Return the [x, y] coordinate for the center point of the cell that contains the specified text.  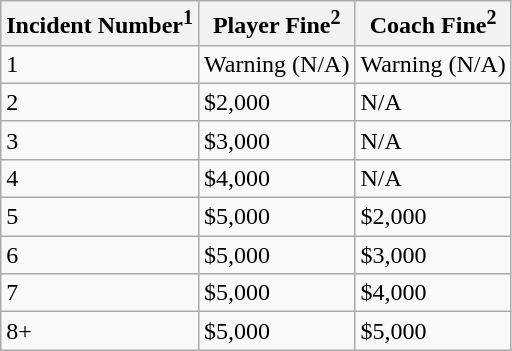
6 [100, 255]
8+ [100, 331]
1 [100, 64]
4 [100, 178]
3 [100, 140]
Coach Fine2 [433, 24]
Player Fine2 [276, 24]
5 [100, 217]
Incident Number1 [100, 24]
2 [100, 102]
7 [100, 293]
